Scan for the cell matching the given text and deliver its (X, Y) coordinate at center. 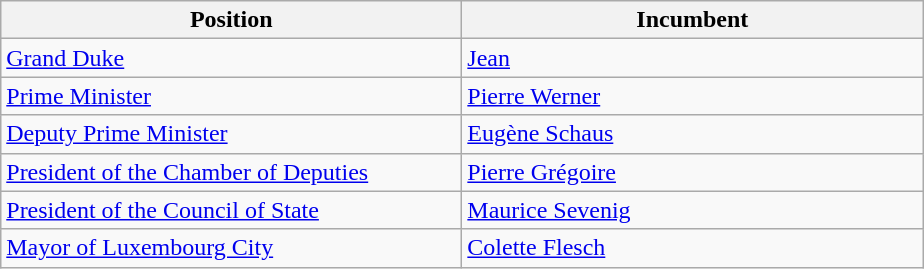
Jean (692, 58)
Pierre Werner (692, 96)
Grand Duke (232, 58)
Position (232, 20)
Colette Flesch (692, 248)
Eugène Schaus (692, 134)
Incumbent (692, 20)
Deputy Prime Minister (232, 134)
President of the Council of State (232, 210)
Maurice Sevenig (692, 210)
Pierre Grégoire (692, 172)
Mayor of Luxembourg City (232, 248)
President of the Chamber of Deputies (232, 172)
Prime Minister (232, 96)
